Determine the (X, Y) coordinate at the center of the cell enclosing the given text.  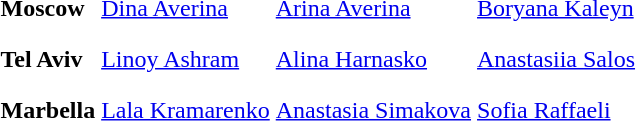
Linoy Ashram (186, 59)
Alina Harnasko (373, 59)
